Output the (x, y) coordinate of the center of the cell containing the given text.  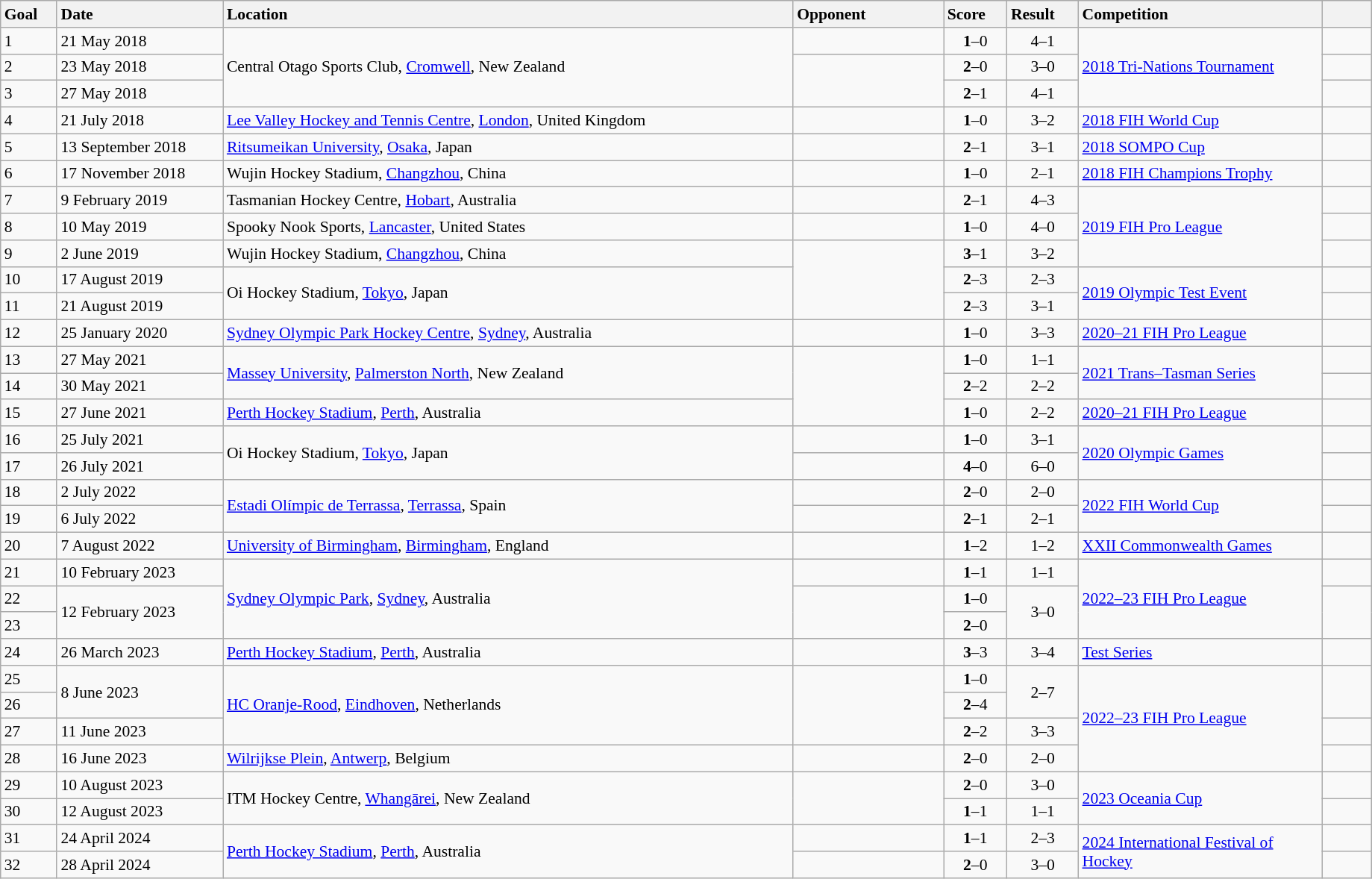
21 May 2018 (140, 41)
32 (29, 865)
6 (29, 174)
2018 Tri-Nations Tournament (1201, 67)
7 (29, 201)
3–4 (1043, 652)
12 August 2023 (140, 812)
21 (29, 572)
Goal (29, 14)
Estadi Olímpic de Terrassa, Terrassa, Spain (508, 506)
2–4 (976, 705)
Opponent (868, 14)
HC Oranje-Rood, Eindhoven, Netherlands (508, 706)
Tasmanian Hockey Centre, Hobart, Australia (508, 201)
11 (29, 307)
10 (29, 280)
6–0 (1043, 466)
25 (29, 679)
Central Otago Sports Club, Cromwell, New Zealand (508, 67)
Location (508, 14)
2 June 2019 (140, 254)
23 (29, 626)
8 June 2023 (140, 692)
2018 FIH World Cup (1201, 121)
Spooky Nook Sports, Lancaster, United States (508, 227)
25 July 2021 (140, 439)
2021 Trans–Tasman Series (1201, 373)
7 August 2022 (140, 546)
22 (29, 599)
5 (29, 147)
2023 Oceania Cup (1201, 798)
10 May 2019 (140, 227)
23 May 2018 (140, 67)
13 September 2018 (140, 147)
2018 FIH Champions Trophy (1201, 174)
4–3 (1043, 201)
27 May 2018 (140, 94)
26 July 2021 (140, 466)
12 (29, 334)
9 February 2019 (140, 201)
3 (29, 94)
11 June 2023 (140, 732)
27 June 2021 (140, 413)
31 (29, 839)
30 May 2021 (140, 387)
19 (29, 519)
Date (140, 14)
Massey University, Palmerston North, New Zealand (508, 373)
24 (29, 652)
8 (29, 227)
2022 FIH World Cup (1201, 506)
17 August 2019 (140, 280)
Competition (1201, 14)
2024 International Festival of Hockey (1201, 852)
28 (29, 759)
2–7 (1043, 692)
16 June 2023 (140, 759)
27 (29, 732)
2019 Olympic Test Event (1201, 293)
Sydney Olympic Park, Sydney, Australia (508, 598)
2019 FIH Pro League (1201, 227)
10 February 2023 (140, 572)
20 (29, 546)
26 March 2023 (140, 652)
4 (29, 121)
21 August 2019 (140, 307)
2 (29, 67)
16 (29, 439)
18 (29, 492)
XXII Commonwealth Games (1201, 546)
2018 SOMPO Cup (1201, 147)
12 February 2023 (140, 612)
Ritsumeikan University, Osaka, Japan (508, 147)
28 April 2024 (140, 865)
17 November 2018 (140, 174)
ITM Hockey Centre, Whangārei, New Zealand (508, 798)
Lee Valley Hockey and Tennis Centre, London, United Kingdom (508, 121)
Test Series (1201, 652)
Sydney Olympic Park Hockey Centre, Sydney, Australia (508, 334)
17 (29, 466)
15 (29, 413)
14 (29, 387)
1 (29, 41)
30 (29, 812)
2 July 2022 (140, 492)
Score (976, 14)
21 July 2018 (140, 121)
6 July 2022 (140, 519)
University of Birmingham, Birmingham, England (508, 546)
24 April 2024 (140, 839)
Wilrijkse Plein, Antwerp, Belgium (508, 759)
10 August 2023 (140, 785)
13 (29, 360)
29 (29, 785)
27 May 2021 (140, 360)
25 January 2020 (140, 334)
26 (29, 705)
Result (1043, 14)
2020 Olympic Games (1201, 452)
9 (29, 254)
